Extract the [x, y] coordinate from the center of the cell holding the provided text.  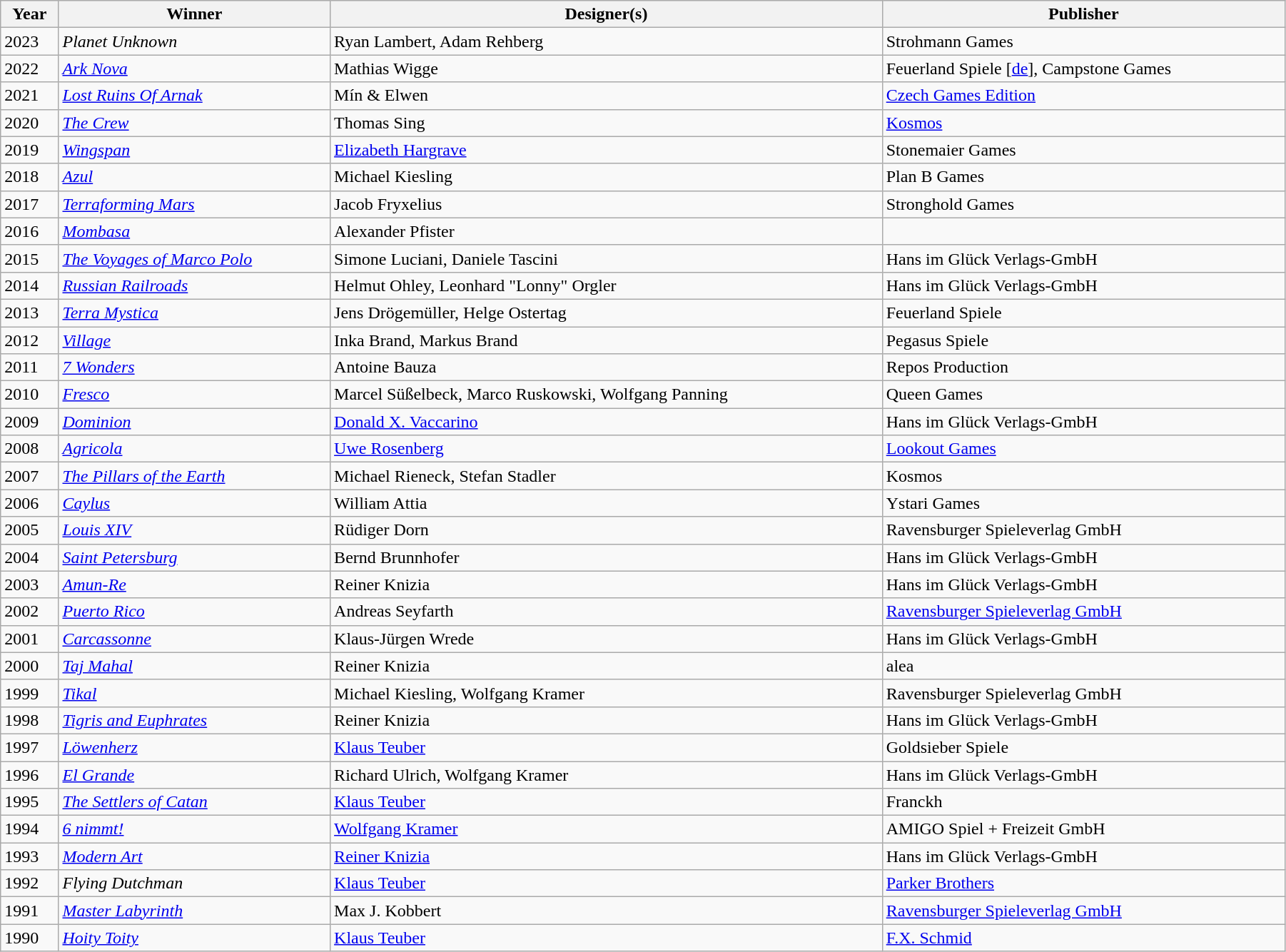
Saint Petersburg [194, 557]
The Settlers of Catan [194, 802]
Elizabeth Hargrave [607, 150]
Bernd Brunnhofer [607, 557]
Taj Mahal [194, 666]
Modern Art [194, 856]
Planet Unknown [194, 41]
2011 [30, 368]
7 Wonders [194, 368]
The Voyages of Marco Polo [194, 258]
Mathias Wigge [607, 69]
William Attia [607, 503]
2023 [30, 41]
Antoine Bauza [607, 368]
2012 [30, 340]
2003 [30, 584]
1998 [30, 720]
Agricola [194, 449]
1992 [30, 883]
Andreas Seyfarth [607, 612]
Donald X. Vaccarino [607, 422]
1993 [30, 856]
alea [1083, 666]
Pegasus Spiele [1083, 340]
Mín & Elwen [607, 96]
6 nimmt! [194, 829]
2008 [30, 449]
Designer(s) [607, 14]
2007 [30, 476]
Mombasa [194, 231]
AMIGO Spiel + Freizeit GmbH [1083, 829]
Alexander Pfister [607, 231]
2022 [30, 69]
Village [194, 340]
1999 [30, 693]
Carcassonne [194, 639]
Max J. Kobbert [607, 911]
2019 [30, 150]
Stonemaier Games [1083, 150]
Marcel Süßelbeck, Marco Ruskowski, Wolfgang Panning [607, 395]
Publisher [1083, 14]
Lookout Games [1083, 449]
Ark Nova [194, 69]
Goldsieber Spiele [1083, 747]
2015 [30, 258]
Helmut Ohley, Leonhard "Lonny" Orgler [607, 285]
Simone Luciani, Daniele Tascini [607, 258]
The Crew [194, 123]
1996 [30, 774]
Fresco [194, 395]
Jacob Fryxelius [607, 204]
Caylus [194, 503]
2016 [30, 231]
Winner [194, 14]
1994 [30, 829]
Michael Kiesling, Wolfgang Kramer [607, 693]
Hoity Toity [194, 938]
Louis XIV [194, 530]
2004 [30, 557]
Wolfgang Kramer [607, 829]
Lost Ruins Of Arnak [194, 96]
Amun-Re [194, 584]
F.X. Schmid [1083, 938]
Tikal [194, 693]
Terra Mystica [194, 313]
Rüdiger Dorn [607, 530]
2017 [30, 204]
2009 [30, 422]
2021 [30, 96]
Jens Drögemüller, Helge Ostertag [607, 313]
1991 [30, 911]
Puerto Rico [194, 612]
Löwenherz [194, 747]
2000 [30, 666]
Ryan Lambert, Adam Rehberg [607, 41]
Strohmann Games [1083, 41]
1997 [30, 747]
2013 [30, 313]
Russian Railroads [194, 285]
2001 [30, 639]
Azul [194, 177]
1990 [30, 938]
2014 [30, 285]
The Pillars of the Earth [194, 476]
Michael Rieneck, Stefan Stadler [607, 476]
Czech Games Edition [1083, 96]
Dominion [194, 422]
Terraforming Mars [194, 204]
Thomas Sing [607, 123]
2020 [30, 123]
Master Labyrinth [194, 911]
Plan B Games [1083, 177]
1995 [30, 802]
Franckh [1083, 802]
2005 [30, 530]
Queen Games [1083, 395]
2006 [30, 503]
2010 [30, 395]
Michael Kiesling [607, 177]
Feuerland Spiele [de], Campstone Games [1083, 69]
Klaus-Jürgen Wrede [607, 639]
Feuerland Spiele [1083, 313]
Ystari Games [1083, 503]
Year [30, 14]
Stronghold Games [1083, 204]
Wingspan [194, 150]
Uwe Rosenberg [607, 449]
Richard Ulrich, Wolfgang Kramer [607, 774]
Repos Production [1083, 368]
El Grande [194, 774]
Tigris and Euphrates [194, 720]
Inka Brand, Markus Brand [607, 340]
Parker Brothers [1083, 883]
2018 [30, 177]
Flying Dutchman [194, 883]
2002 [30, 612]
